Return [x, y] of the center of cell containing provided text 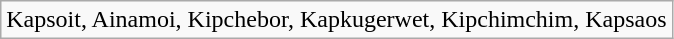
Kapsoit, Ainamoi, Kipchebor, Kapkugerwet, Kipchimchim, Kapsaos [336, 20]
